Capture the cell that displays the provided text and extract its [x, y] central coordinate. 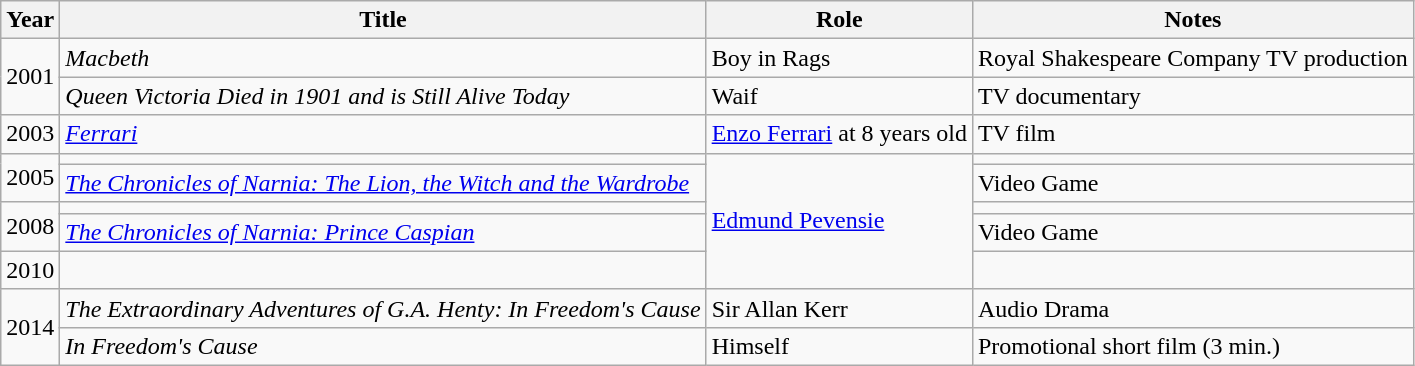
In Freedom's Cause [383, 346]
Edmund Pevensie [839, 221]
2003 [30, 134]
2005 [30, 178]
2014 [30, 327]
Year [30, 20]
Royal Shakespeare Company TV production [1192, 58]
Ferrari [383, 134]
2001 [30, 77]
Macbeth [383, 58]
TV film [1192, 134]
Title [383, 20]
Role [839, 20]
Boy in Rags [839, 58]
Notes [1192, 20]
Sir Allan Kerr [839, 308]
Enzo Ferrari at 8 years old [839, 134]
2008 [30, 226]
Audio Drama [1192, 308]
The Chronicles of Narnia: Prince Caspian [383, 232]
TV documentary [1192, 96]
Waif [839, 96]
2010 [30, 270]
The Extraordinary Adventures of G.A. Henty: In Freedom's Cause [383, 308]
Himself [839, 346]
The Chronicles of Narnia: The Lion, the Witch and the Wardrobe [383, 183]
Promotional short film (3 min.) [1192, 346]
Queen Victoria Died in 1901 and is Still Alive Today [383, 96]
